Search for the cell housing the specified text and yield its [X, Y] center coordinate. 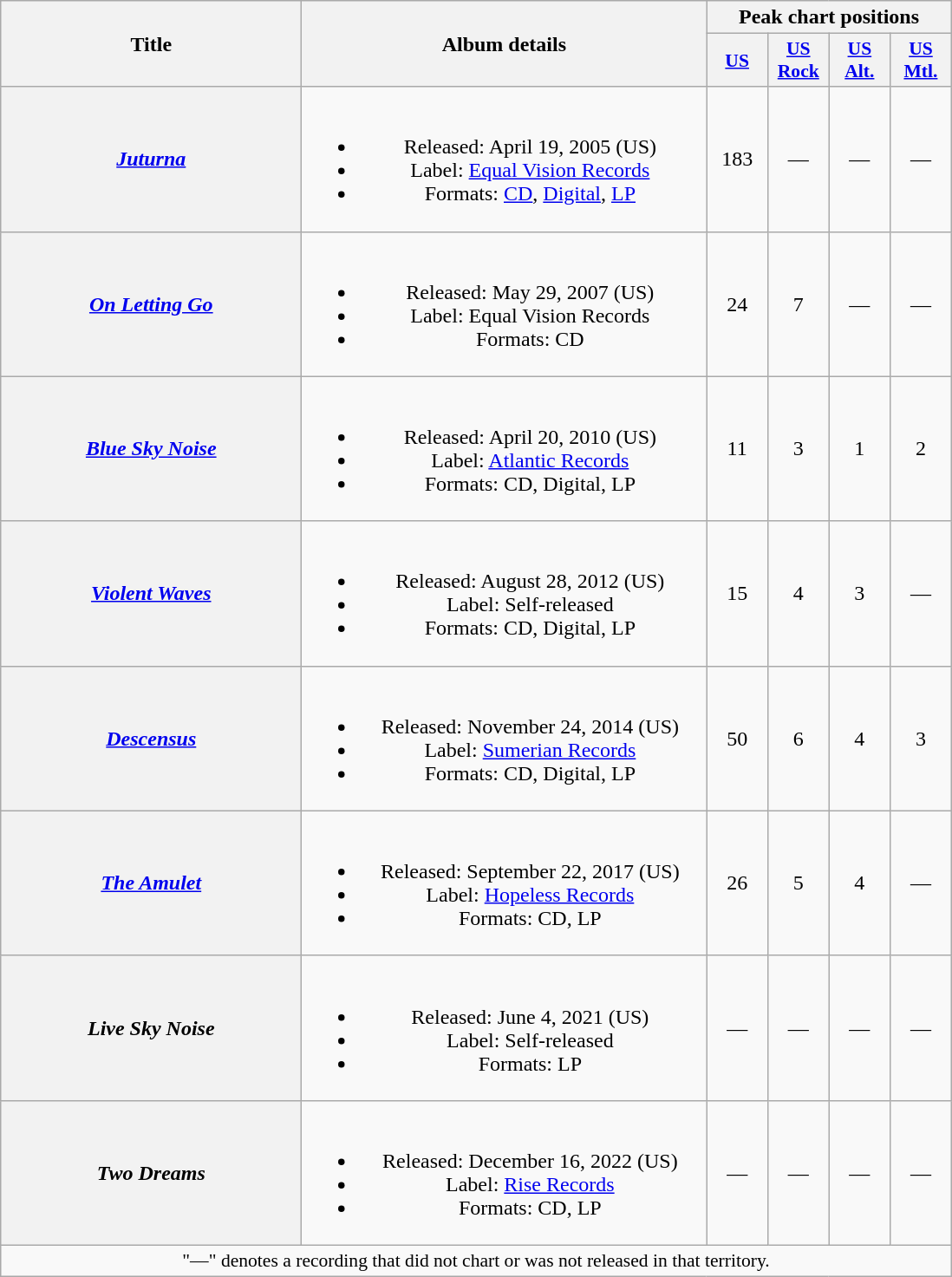
1 [860, 449]
183 [737, 160]
Live Sky Noise [151, 1028]
USMtl. [921, 61]
11 [737, 449]
Released: December 16, 2022 (US)Label: Rise RecordsFormats: CD, LP [505, 1172]
15 [737, 593]
Released: June 4, 2021 (US)Label: Self-releasedFormats: LP [505, 1028]
Album details [505, 43]
USRock [798, 61]
Released: April 20, 2010 (US)Label: Atlantic RecordsFormats: CD, Digital, LP [505, 449]
Juturna [151, 160]
24 [737, 303]
Two Dreams [151, 1172]
Released: November 24, 2014 (US)Label: Sumerian RecordsFormats: CD, Digital, LP [505, 739]
Peak chart positions [829, 17]
Title [151, 43]
"—" denotes a recording that did not chart or was not released in that territory. [476, 1261]
7 [798, 303]
2 [921, 449]
50 [737, 739]
5 [798, 883]
Descensus [151, 739]
USAlt. [860, 61]
Released: September 22, 2017 (US)Label: Hopeless RecordsFormats: CD, LP [505, 883]
26 [737, 883]
On Letting Go [151, 303]
US [737, 61]
Blue Sky Noise [151, 449]
The Amulet [151, 883]
Released: August 28, 2012 (US)Label: Self-releasedFormats: CD, Digital, LP [505, 593]
Violent Waves [151, 593]
Released: April 19, 2005 (US)Label: Equal Vision RecordsFormats: CD, Digital, LP [505, 160]
6 [798, 739]
Released: May 29, 2007 (US)Label: Equal Vision RecordsFormats: CD [505, 303]
